Locate the cell with the specified text and output its [x, y] center coordinate. 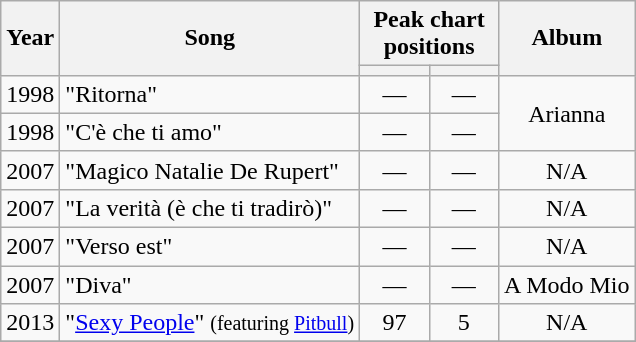
Song [210, 38]
"Sexy People" (featuring Pitbull) [210, 323]
97 [394, 323]
"Ritorna" [210, 94]
5 [464, 323]
2013 [30, 323]
"Magico Natalie De Rupert" [210, 170]
"C'è che ti amo" [210, 132]
A Modo Mio [567, 285]
Year [30, 38]
Arianna [567, 113]
"La verità (è che ti tradirò)" [210, 208]
Peak chart positions [430, 34]
Album [567, 38]
"Diva" [210, 285]
"Verso est" [210, 247]
